Capture the cell that displays the provided text and extract its (x, y) central coordinate. 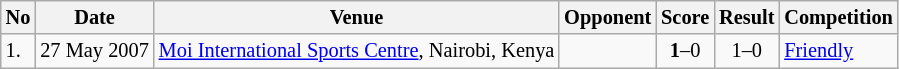
Date (94, 17)
Venue (357, 17)
Opponent (608, 17)
Moi International Sports Centre, Nairobi, Kenya (357, 51)
No (18, 17)
Result (746, 17)
1. (18, 51)
Score (685, 17)
Friendly (838, 51)
Competition (838, 17)
27 May 2007 (94, 51)
